Return the (X, Y) coordinate for the center point of the cell that contains the specified text.  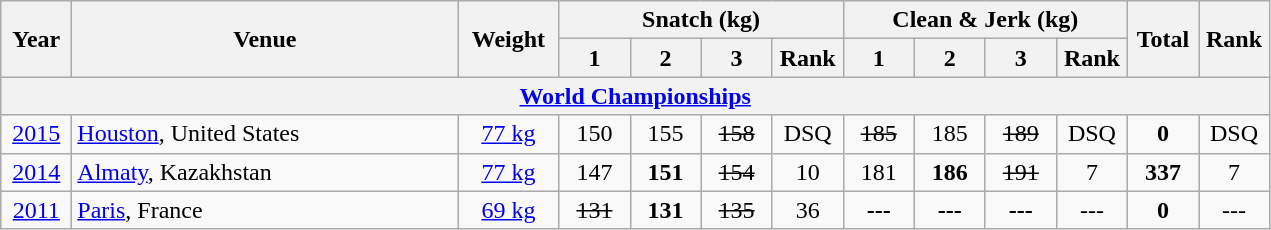
Houston, United States (265, 134)
Total (1162, 39)
Almaty, Kazakhstan (265, 172)
158 (736, 134)
181 (878, 172)
Venue (265, 39)
186 (950, 172)
2011 (36, 210)
154 (736, 172)
Snatch (kg) (701, 20)
World Championships (636, 96)
36 (808, 210)
155 (666, 134)
Clean & Jerk (kg) (985, 20)
151 (666, 172)
135 (736, 210)
Year (36, 39)
337 (1162, 172)
Paris, France (265, 210)
Weight (508, 39)
2014 (36, 172)
147 (594, 172)
191 (1020, 172)
10 (808, 172)
189 (1020, 134)
2015 (36, 134)
150 (594, 134)
69 kg (508, 210)
